Capture the cell that displays the provided text and extract its [x, y] central coordinate. 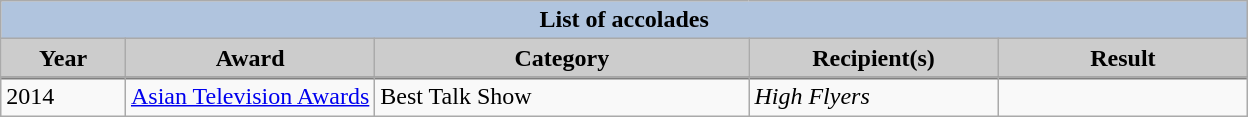
Year [64, 58]
Recipient(s) [874, 58]
List of accolades [624, 20]
2014 [64, 97]
Category [562, 58]
Asian Television Awards [250, 97]
Best Talk Show [562, 97]
High Flyers [874, 97]
Award [250, 58]
Result [1122, 58]
